Search for the cell housing the specified text and yield its (x, y) center coordinate. 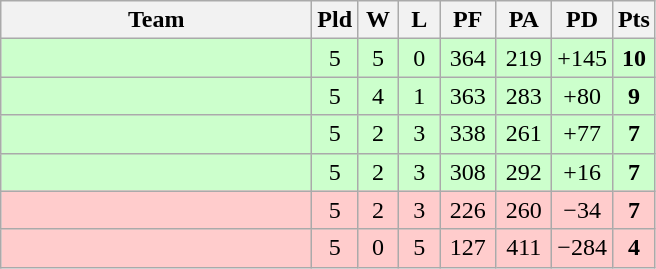
411 (524, 248)
Pld (335, 20)
Team (156, 20)
363 (468, 96)
+145 (582, 58)
PD (582, 20)
+77 (582, 134)
261 (524, 134)
+80 (582, 96)
−284 (582, 248)
283 (524, 96)
226 (468, 210)
−34 (582, 210)
PA (524, 20)
+16 (582, 172)
338 (468, 134)
260 (524, 210)
127 (468, 248)
292 (524, 172)
W (378, 20)
10 (634, 58)
L (420, 20)
219 (524, 58)
308 (468, 172)
9 (634, 96)
PF (468, 20)
1 (420, 96)
Pts (634, 20)
364 (468, 58)
